Return [x, y] of the center of cell containing provided text 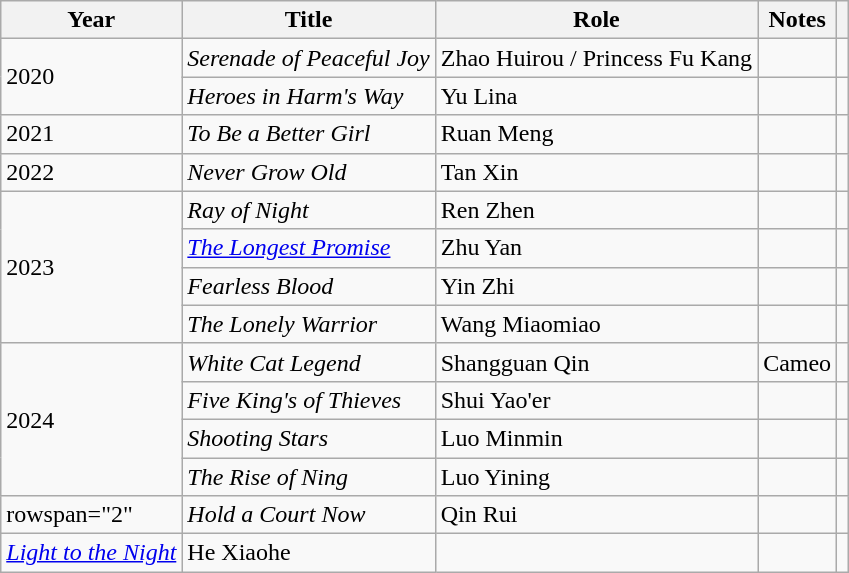
Cameo [798, 362]
Notes [798, 20]
Qin Rui [596, 515]
Zhu Yan [596, 248]
Luo Yining [596, 477]
Hold a Court Now [308, 515]
Heroes in Harm's Way [308, 96]
Shooting Stars [308, 438]
White Cat Legend [308, 362]
Fearless Blood [308, 286]
2020 [92, 77]
Yu Lina [596, 96]
He Xiaohe [308, 553]
Five King's of Thieves [308, 400]
Zhao Huirou / Princess Fu Kang [596, 58]
Year [92, 20]
Ray of Night [308, 210]
Yin Zhi [596, 286]
Shangguan Qin [596, 362]
Wang Miaomiao [596, 324]
2022 [92, 172]
2024 [92, 419]
rowspan="2" [92, 515]
Serenade of Peaceful Joy [308, 58]
2021 [92, 134]
Never Grow Old [308, 172]
Title [308, 20]
The Lonely Warrior [308, 324]
Tan Xin [596, 172]
Light to the Night [92, 553]
2023 [92, 267]
Luo Minmin [596, 438]
Ren Zhen [596, 210]
To Be a Better Girl [308, 134]
Role [596, 20]
The Rise of Ning [308, 477]
Ruan Meng [596, 134]
The Longest Promise [308, 248]
Shui Yao'er [596, 400]
